Scan for the cell matching the given text and deliver its [X, Y] coordinate at center. 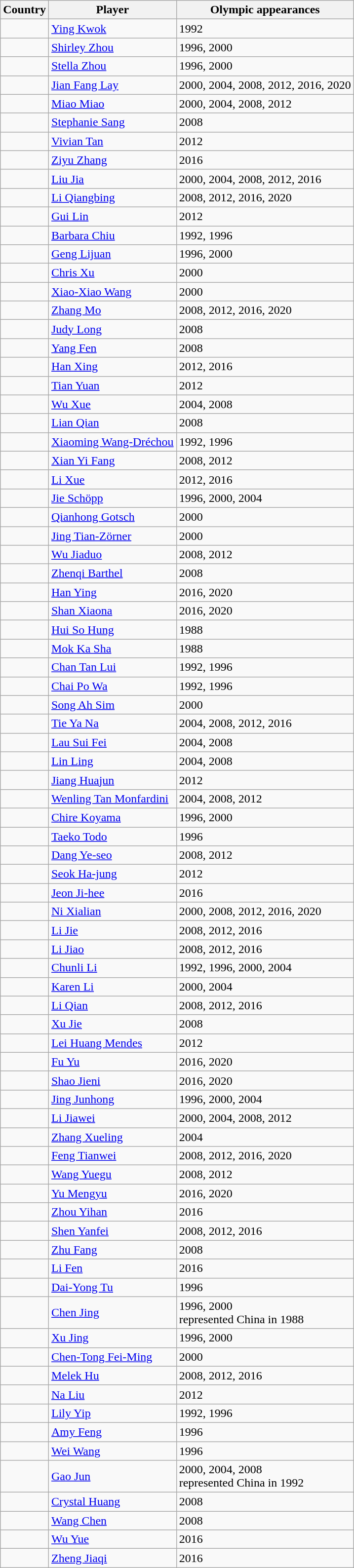
Karen Li [113, 987]
Wu Jiaduo [113, 555]
Seok Ha-jung [113, 874]
Liu Jia [113, 179]
Gao Jun [113, 1477]
Feng Tianwei [113, 1156]
Yang Fen [113, 348]
2004, 2008, 2012 [265, 799]
Fu Yu [113, 1062]
Lin Ling [113, 761]
Chunli Li [113, 968]
Chen Jing [113, 1313]
Jing Tian-Zörner [113, 535]
Chire Koyama [113, 817]
Xian Yi Fang [113, 460]
Dai-Yong Tu [113, 1287]
Miao Miao [113, 104]
Geng Lijuan [113, 254]
1992 [265, 29]
2004, 2008, 2012, 2016 [265, 724]
Na Liu [113, 1394]
Han Ying [113, 592]
Shirley Zhou [113, 47]
Ziyu Zhang [113, 160]
Lian Qian [113, 423]
2000, 2004, 2008represented China in 1992 [265, 1477]
Zhenqi Barthel [113, 574]
Xu Jie [113, 1024]
Li Xue [113, 479]
Stephanie Sang [113, 122]
Dang Ye-seo [113, 855]
Han Xing [113, 367]
Crystal Huang [113, 1502]
Yu Mengyu [113, 1193]
Wei Wang [113, 1451]
2004 [265, 1137]
Li Qian [113, 1005]
Wu Xue [113, 404]
2000, 2004, 2008, 2012, 2016, 2020 [265, 85]
Gui Lin [113, 216]
Ying Kwok [113, 29]
Li Jiao [113, 949]
Wenling Tan Monfardini [113, 799]
Qianhong Gotsch [113, 517]
Jian Fang Lay [113, 85]
Amy Feng [113, 1432]
Jie Schöpp [113, 498]
Shao Jieni [113, 1080]
Jiang Huajun [113, 780]
Hui So Hung [113, 630]
Xu Jing [113, 1338]
Tian Yuan [113, 385]
Tie Ya Na [113, 724]
Country [25, 10]
Melek Hu [113, 1376]
Lily Yip [113, 1413]
Li Fen [113, 1268]
Li Jie [113, 930]
Xiaoming Wang-Dréchou [113, 442]
1996, 2000represented China in 1988 [265, 1313]
Jeon Ji-hee [113, 893]
2000, 2008, 2012, 2016, 2020 [265, 912]
Zhou Yihan [113, 1212]
2000, 2004, 2008, 2012, 2016 [265, 179]
Olympic appearances [265, 10]
Barbara Chiu [113, 235]
Vivian Tan [113, 141]
Player [113, 10]
Ni Xialian [113, 912]
Lei Huang Mendes [113, 1043]
Wang Yuegu [113, 1175]
Wang Chen [113, 1521]
Zheng Jiaqi [113, 1558]
Chai Po Wa [113, 686]
Mok Ka Sha [113, 649]
Chen-Tong Fei-Ming [113, 1357]
Judy Long [113, 329]
Lau Sui Fei [113, 742]
Song Ah Sim [113, 705]
Zhang Xueling [113, 1137]
Xiao-Xiao Wang [113, 292]
Stella Zhou [113, 66]
Shen Yanfei [113, 1231]
Chris Xu [113, 273]
Zhu Fang [113, 1250]
Wu Yue [113, 1539]
Li Qiangbing [113, 197]
Zhang Mo [113, 310]
Taeko Todo [113, 837]
Shan Xiaona [113, 611]
Jing Junhong [113, 1099]
Chan Tan Lui [113, 667]
1992, 1996, 2000, 2004 [265, 968]
Li Jiawei [113, 1118]
2000, 2004 [265, 987]
